Search for the cell housing the specified text and yield its (X, Y) center coordinate. 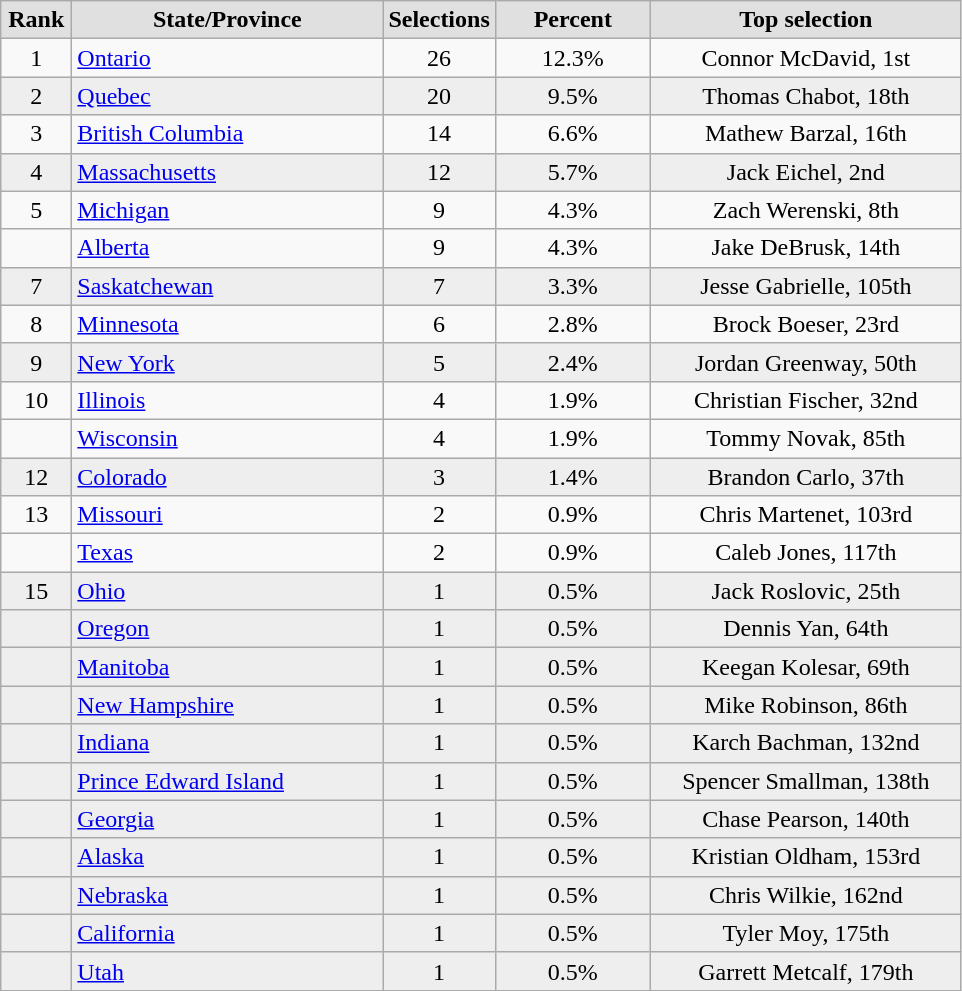
Missouri (228, 515)
Top selection (806, 20)
Minnesota (228, 324)
New York (228, 362)
Manitoba (228, 667)
Saskatchewan (228, 286)
15 (36, 591)
Mike Robinson, 86th (806, 705)
Brock Boeser, 23rd (806, 324)
Ontario (228, 58)
Thomas Chabot, 18th (806, 96)
1.4% (572, 477)
9.5% (572, 96)
Oregon (228, 629)
British Columbia (228, 134)
Percent (572, 20)
Karch Bachman, 132nd (806, 743)
Jesse Gabrielle, 105th (806, 286)
Connor McDavid, 1st (806, 58)
State/Province (228, 20)
Alberta (228, 248)
Tyler Moy, 175th (806, 933)
Colorado (228, 477)
Nebraska (228, 895)
Georgia (228, 819)
Chris Martenet, 103rd (806, 515)
Chase Pearson, 140th (806, 819)
Selections (439, 20)
Indiana (228, 743)
Michigan (228, 210)
Utah (228, 971)
2.8% (572, 324)
Texas (228, 553)
Chris Wilkie, 162nd (806, 895)
8 (36, 324)
California (228, 933)
Dennis Yan, 64th (806, 629)
Ohio (228, 591)
Zach Werenski, 8th (806, 210)
Garrett Metcalf, 179th (806, 971)
New Hampshire (228, 705)
Keegan Kolesar, 69th (806, 667)
20 (439, 96)
Kristian Oldham, 153rd (806, 857)
10 (36, 400)
Christian Fischer, 32nd (806, 400)
13 (36, 515)
Rank (36, 20)
26 (439, 58)
Spencer Smallman, 138th (806, 781)
6.6% (572, 134)
Jack Roslovic, 25th (806, 591)
Prince Edward Island (228, 781)
Caleb Jones, 117th (806, 553)
Brandon Carlo, 37th (806, 477)
Tommy Novak, 85th (806, 438)
2.4% (572, 362)
Jack Eichel, 2nd (806, 172)
Illinois (228, 400)
Mathew Barzal, 16th (806, 134)
Massachusetts (228, 172)
Alaska (228, 857)
5.7% (572, 172)
14 (439, 134)
6 (439, 324)
Wisconsin (228, 438)
Jordan Greenway, 50th (806, 362)
3.3% (572, 286)
12.3% (572, 58)
Jake DeBrusk, 14th (806, 248)
Quebec (228, 96)
